Determine the [X, Y] coordinate at the center of the cell enclosing the given text.  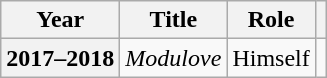
Year [60, 20]
Modulove [174, 58]
Role [271, 20]
Himself [271, 58]
Title [174, 20]
2017–2018 [60, 58]
